Return the (x, y) coordinate for the center point of the cell that contains the specified text.  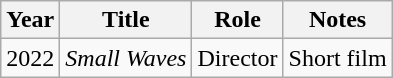
Notes (338, 20)
Year (30, 20)
Title (126, 20)
Short film (338, 58)
Small Waves (126, 58)
Role (238, 20)
Director (238, 58)
2022 (30, 58)
